For the text-containing cell, return its midpoint in [X, Y] coordinate format. 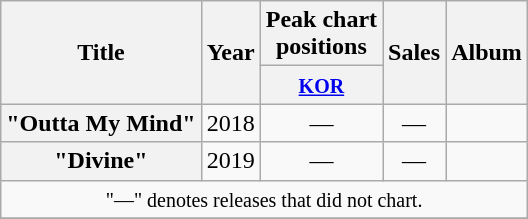
Sales [414, 52]
"Outta My Mind" [101, 123]
Album [487, 52]
2018 [230, 123]
KOR [321, 85]
Year [230, 52]
Title [101, 52]
"—" denotes releases that did not chart. [264, 199]
2019 [230, 161]
Peak chartpositions [321, 34]
"Divine" [101, 161]
